Pinpoint the cell where the given text exists, returning its (x, y) midpoint coordinate. 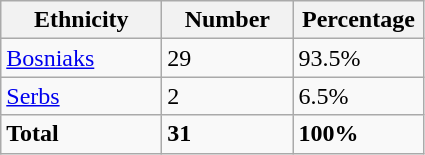
Serbs (82, 96)
Total (82, 134)
93.5% (358, 58)
Percentage (358, 20)
Bosniaks (82, 58)
29 (228, 58)
Number (228, 20)
2 (228, 96)
Ethnicity (82, 20)
6.5% (358, 96)
31 (228, 134)
100% (358, 134)
